Find where the given text appears and provide that cell's center as [x, y] coordinate. 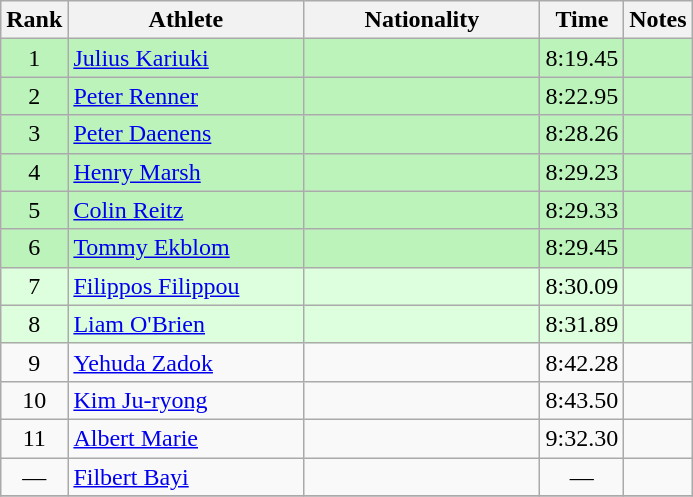
8:29.45 [582, 248]
8:29.23 [582, 172]
6 [34, 248]
Albert Marie [186, 438]
8:29.33 [582, 210]
8:22.95 [582, 96]
Filippos Filippou [186, 286]
Peter Renner [186, 96]
Peter Daenens [186, 134]
8:43.50 [582, 400]
Rank [34, 20]
Tommy Ekblom [186, 248]
8:30.09 [582, 286]
1 [34, 58]
Notes [658, 20]
Yehuda Zadok [186, 362]
Filbert Bayi [186, 477]
10 [34, 400]
Julius Kariuki [186, 58]
9 [34, 362]
7 [34, 286]
4 [34, 172]
Henry Marsh [186, 172]
8:28.26 [582, 134]
3 [34, 134]
8:31.89 [582, 324]
2 [34, 96]
Liam O'Brien [186, 324]
9:32.30 [582, 438]
5 [34, 210]
Nationality [422, 20]
Colin Reitz [186, 210]
Kim Ju-ryong [186, 400]
Time [582, 20]
8 [34, 324]
8:19.45 [582, 58]
11 [34, 438]
8:42.28 [582, 362]
Athlete [186, 20]
